Capture the cell that displays the provided text and extract its (x, y) central coordinate. 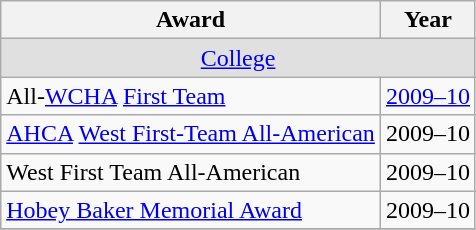
Year (428, 20)
AHCA West First-Team All-American (191, 134)
Award (191, 20)
West First Team All-American (191, 172)
Hobey Baker Memorial Award (191, 210)
College (238, 58)
All-WCHA First Team (191, 96)
